Return (X, Y) of the center of cell containing provided text 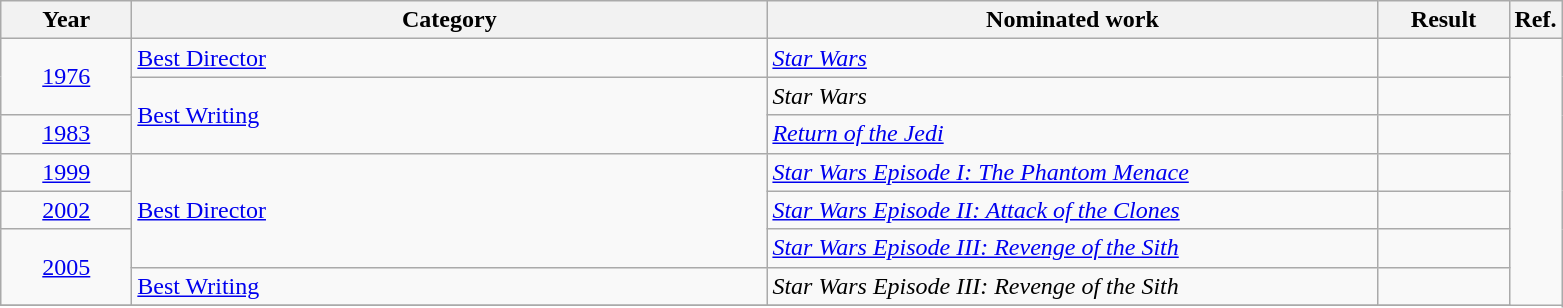
Nominated work (1072, 20)
Star Wars Episode II: Attack of the Clones (1072, 210)
Star Wars Episode I: The Phantom Menace (1072, 172)
1983 (66, 134)
1976 (66, 77)
2002 (66, 210)
1999 (66, 172)
Year (66, 20)
Return of the Jedi (1072, 134)
Ref. (1536, 20)
Category (450, 20)
2005 (66, 267)
Result (1444, 20)
